Pinpoint the cell where the given text exists, returning its (x, y) midpoint coordinate. 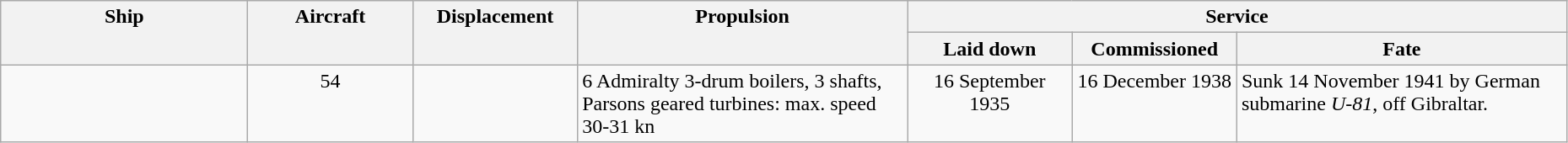
Propulsion (742, 33)
Displacement (494, 33)
16 September 1935 (990, 103)
Service (1237, 17)
Sunk 14 November 1941 by German submarine U-81, off Gibraltar. (1402, 103)
6 Admiralty 3-drum boilers, 3 shafts, Parsons geared turbines: max. speed 30-31 kn (742, 103)
16 December 1938 (1154, 103)
Fate (1402, 49)
54 (331, 103)
Aircraft (331, 33)
Laid down (990, 49)
Ship (125, 33)
Commissioned (1154, 49)
